Provide the [X, Y] coordinate of the cell's center where the given text is located.  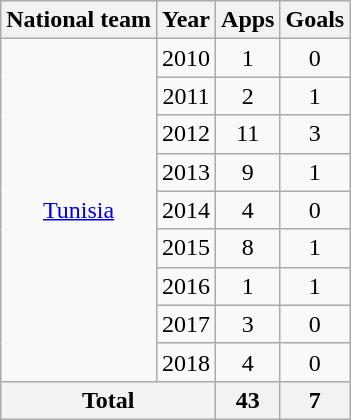
43 [248, 400]
Total [108, 400]
Goals [315, 20]
7 [315, 400]
2012 [186, 134]
National team [79, 20]
2016 [186, 286]
2011 [186, 96]
2013 [186, 172]
2017 [186, 324]
2010 [186, 58]
2018 [186, 362]
2015 [186, 248]
Year [186, 20]
9 [248, 172]
2 [248, 96]
11 [248, 134]
8 [248, 248]
Apps [248, 20]
2014 [186, 210]
Tunisia [79, 210]
